From the cell containing the given text, extract its center point as [x, y] coordinate. 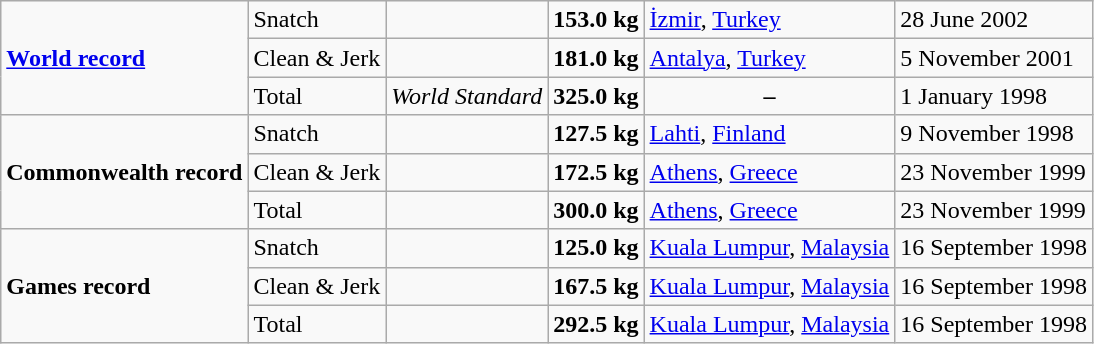
İzmir, Turkey [770, 20]
125.0 kg [596, 248]
153.0 kg [596, 20]
Commonwealth record [124, 172]
28 June 2002 [994, 20]
181.0 kg [596, 58]
1 January 1998 [994, 96]
– [770, 96]
Antalya, Turkey [770, 58]
World record [124, 58]
325.0 kg [596, 96]
292.5 kg [596, 324]
127.5 kg [596, 134]
Lahti, Finland [770, 134]
5 November 2001 [994, 58]
World Standard [467, 96]
300.0 kg [596, 210]
167.5 kg [596, 286]
172.5 kg [596, 172]
Games record [124, 286]
9 November 1998 [994, 134]
